Find where the given text appears and provide that cell's center as [x, y] coordinate. 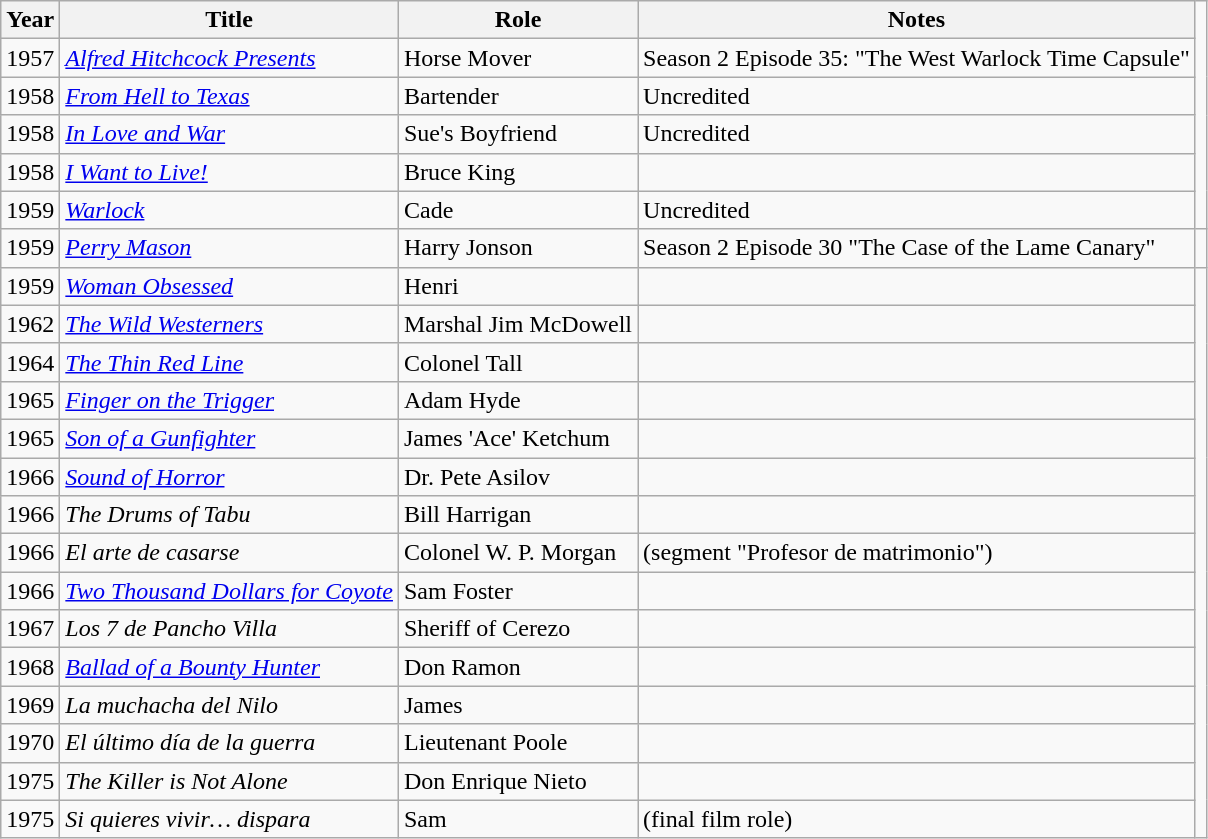
James 'Ace' Ketchum [518, 438]
Henri [518, 286]
Sound of Horror [230, 477]
Sam [518, 819]
Colonel W. P. Morgan [518, 553]
Ballad of a Bounty Hunter [230, 667]
Cade [518, 210]
The Wild Westerners [230, 324]
Don Ramon [518, 667]
Woman Obsessed [230, 286]
1967 [30, 629]
Don Enrique Nieto [518, 781]
Sheriff of Cerezo [518, 629]
Sam Foster [518, 591]
El arte de casarse [230, 553]
Dr. Pete Asilov [518, 477]
Perry Mason [230, 248]
Two Thousand Dollars for Coyote [230, 591]
Warlock [230, 210]
1957 [30, 58]
I Want to Live! [230, 172]
1969 [30, 705]
James [518, 705]
Harry Jonson [518, 248]
Alfred Hitchcock Presents [230, 58]
Bill Harrigan [518, 515]
Sue's Boyfriend [518, 134]
From Hell to Texas [230, 96]
Notes [917, 20]
1968 [30, 667]
Season 2 Episode 30 "The Case of the Lame Canary" [917, 248]
Title [230, 20]
Marshal Jim McDowell [518, 324]
Finger on the Trigger [230, 400]
Los 7 de Pancho Villa [230, 629]
Year [30, 20]
Horse Mover [518, 58]
(segment "Profesor de matrimonio") [917, 553]
Lieutenant Poole [518, 743]
The Killer is Not Alone [230, 781]
1970 [30, 743]
Season 2 Episode 35: "The West Warlock Time Capsule" [917, 58]
1962 [30, 324]
La muchacha del Nilo [230, 705]
(final film role) [917, 819]
Bruce King [518, 172]
Role [518, 20]
Adam Hyde [518, 400]
The Drums of Tabu [230, 515]
Bartender [518, 96]
In Love and War [230, 134]
The Thin Red Line [230, 362]
Colonel Tall [518, 362]
1964 [30, 362]
El último día de la guerra [230, 743]
Si quieres vivir… dispara [230, 819]
Son of a Gunfighter [230, 438]
